Find where the given text appears and provide that cell's center as (X, Y) coordinate. 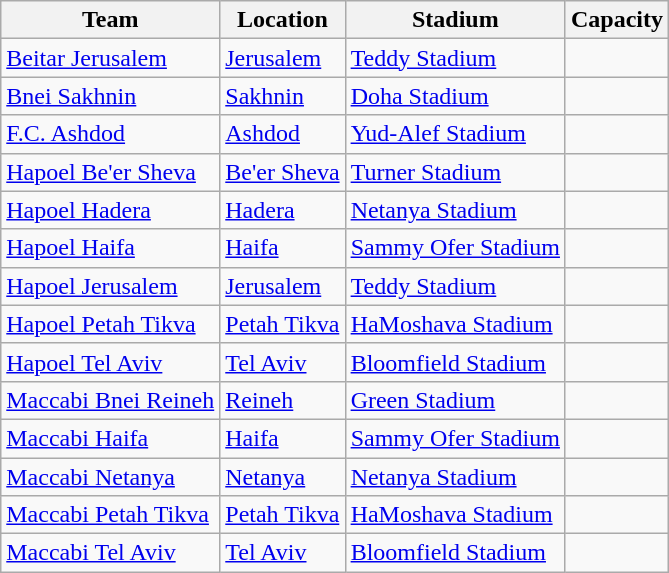
Bnei Sakhnin (110, 96)
Yud-Alef Stadium (455, 134)
Hapoel Tel Aviv (110, 362)
Maccabi Netanya (110, 477)
Green Stadium (455, 400)
Hapoel Hadera (110, 210)
Beitar Jerusalem (110, 58)
Maccabi Petah Tikva (110, 515)
F.C. Ashdod (110, 134)
Hadera (282, 210)
Sakhnin (282, 96)
Turner Stadium (455, 172)
Maccabi Tel Aviv (110, 553)
Maccabi Bnei Reineh (110, 400)
Doha Stadium (455, 96)
Maccabi Haifa (110, 438)
Hapoel Jerusalem (110, 286)
Team (110, 20)
Reineh (282, 400)
Netanya (282, 477)
Hapoel Be'er Sheva (110, 172)
Ashdod (282, 134)
Hapoel Petah Tikva (110, 324)
Stadium (455, 20)
Location (282, 20)
Capacity (616, 20)
Be'er Sheva (282, 172)
Hapoel Haifa (110, 248)
